Output the [X, Y] coordinate of the center of the cell containing the given text.  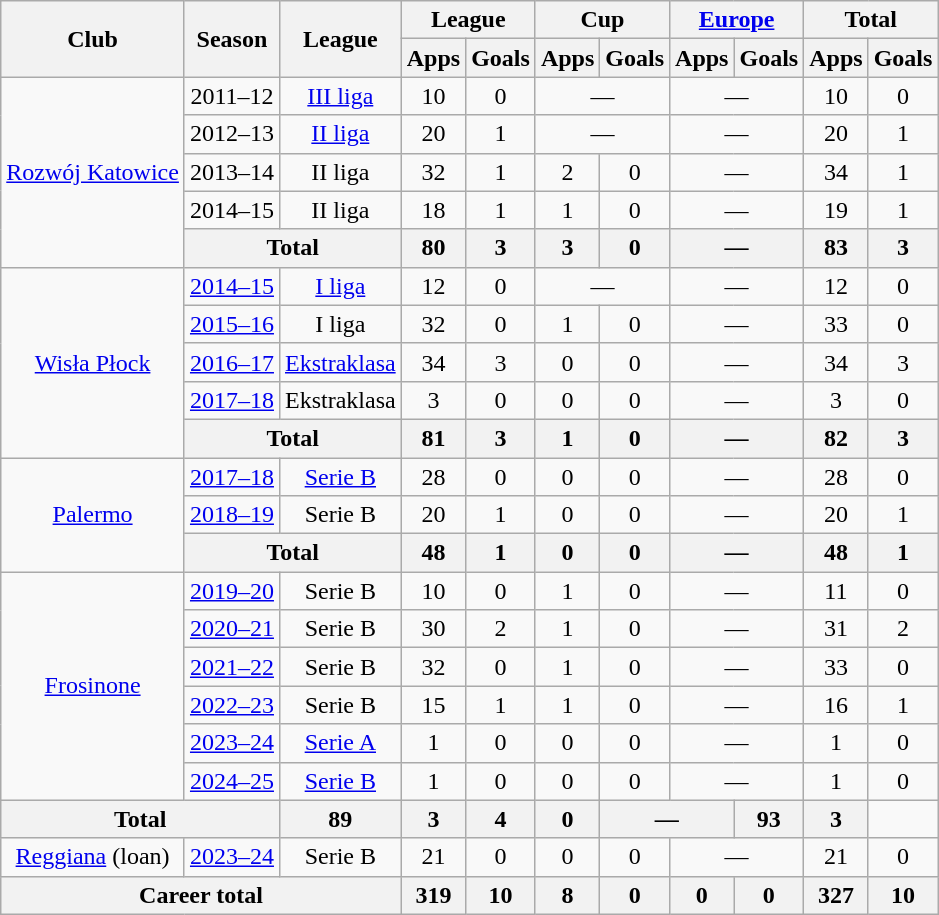
8 [567, 895]
2016–17 [232, 362]
2013–14 [232, 172]
Frosinone [93, 686]
327 [836, 895]
2012–13 [232, 134]
2022–23 [232, 705]
82 [836, 438]
15 [433, 705]
4 [501, 819]
Europe [737, 20]
81 [433, 438]
2019–20 [232, 591]
31 [836, 629]
2024–25 [232, 781]
30 [433, 629]
83 [836, 248]
11 [836, 591]
93 [769, 819]
2015–16 [232, 324]
Rozwój Katowice [93, 172]
2021–22 [232, 667]
Wisła Płock [93, 362]
2020–21 [232, 629]
III liga [340, 96]
Club [93, 39]
Career total [201, 895]
Cup [602, 20]
19 [836, 210]
18 [433, 210]
Palermo [93, 515]
Season [232, 39]
89 [340, 819]
319 [433, 895]
2011–12 [232, 96]
16 [836, 705]
Reggiana (loan) [93, 857]
80 [433, 248]
2018–19 [232, 515]
Serie A [340, 743]
